Extract the [X, Y] coordinate from the center of the cell holding the provided text.  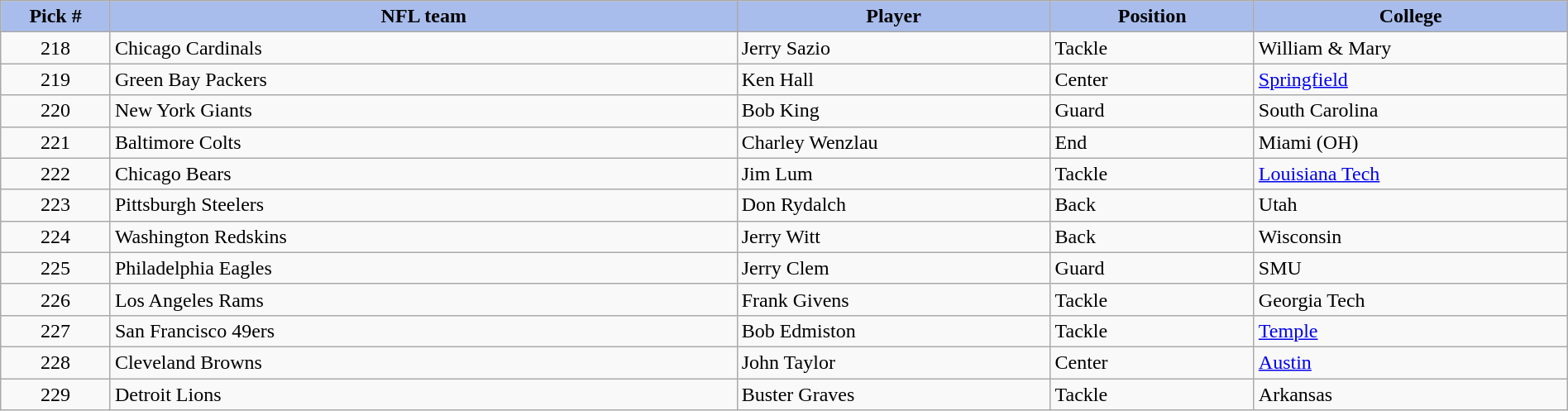
South Carolina [1411, 111]
William & Mary [1411, 48]
Baltimore Colts [423, 142]
Bob Edmiston [893, 331]
Detroit Lions [423, 394]
Cleveland Browns [423, 362]
229 [56, 394]
Pittsburgh Steelers [423, 205]
Los Angeles Rams [423, 299]
Green Bay Packers [423, 79]
223 [56, 205]
Austin [1411, 362]
New York Giants [423, 111]
Philadelphia Eagles [423, 268]
Chicago Bears [423, 174]
Chicago Cardinals [423, 48]
San Francisco 49ers [423, 331]
Washington Redskins [423, 237]
221 [56, 142]
Don Rydalch [893, 205]
219 [56, 79]
Temple [1411, 331]
224 [56, 237]
Wisconsin [1411, 237]
Jerry Clem [893, 268]
College [1411, 17]
Jerry Sazio [893, 48]
Bob King [893, 111]
218 [56, 48]
Arkansas [1411, 394]
226 [56, 299]
Pick # [56, 17]
Jim Lum [893, 174]
John Taylor [893, 362]
220 [56, 111]
Georgia Tech [1411, 299]
Louisiana Tech [1411, 174]
SMU [1411, 268]
Player [893, 17]
Charley Wenzlau [893, 142]
Frank Givens [893, 299]
Miami (OH) [1411, 142]
Jerry Witt [893, 237]
Utah [1411, 205]
End [1152, 142]
225 [56, 268]
222 [56, 174]
228 [56, 362]
Ken Hall [893, 79]
NFL team [423, 17]
Springfield [1411, 79]
Buster Graves [893, 394]
Position [1152, 17]
227 [56, 331]
